Search for the cell housing the specified text and yield its [X, Y] center coordinate. 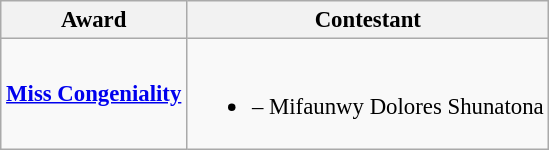
– Mifaunwy Dolores Shunatona [368, 94]
Award [94, 20]
Miss Congeniality [94, 94]
Contestant [368, 20]
